Pinpoint the cell where the given text exists, returning its (x, y) midpoint coordinate. 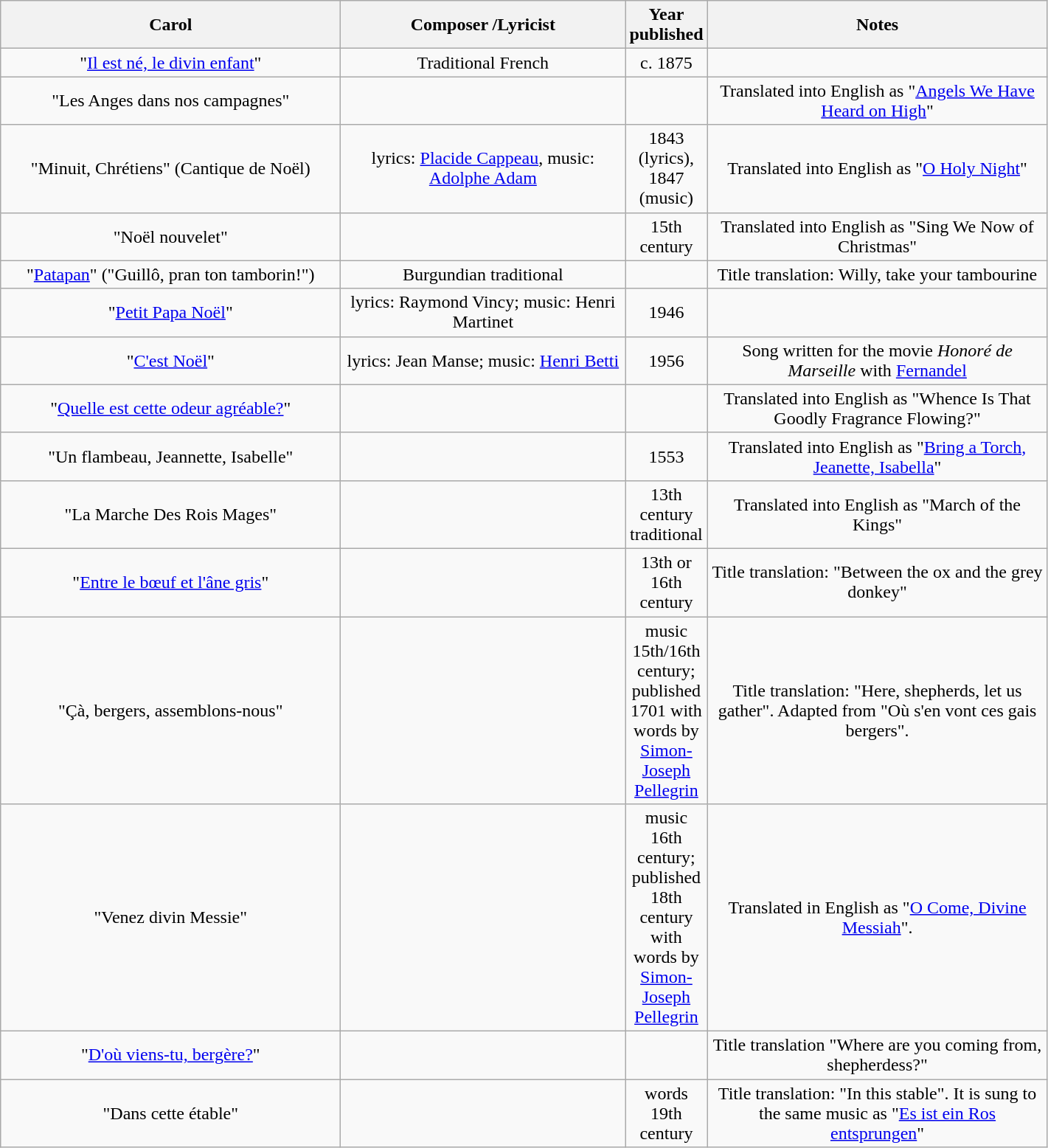
15th century (667, 236)
Translated into English as "O Holy Night" (878, 168)
Translated into English as "March of the Kings" (878, 514)
lyrics: Raymond Vincy; music: Henri Martinet (483, 313)
Title translation: "In this stable". It is sung to the same music as "Es ist ein Ros entsprungen" (878, 1113)
13th or 16th century (667, 582)
music 16th century; published 18th century with words by Simon-Joseph Pellegrin (667, 918)
words 19th century (667, 1113)
"Venez divin Messie" (171, 918)
"Quelle est cette odeur agréable?" (171, 409)
"Çà, bergers, assemblons-nous" (171, 710)
Carol (171, 25)
Translated into English as "Sing We Now of Christmas" (878, 236)
"C'est Noël" (171, 360)
"Petit Papa Noël" (171, 313)
lyrics: Placide Cappeau, music: Adolphe Adam (483, 168)
"Il est né, le divin enfant" (171, 63)
"Minuit, Chrétiens" (Cantique de Noël) (171, 168)
Notes (878, 25)
Composer /Lyricist (483, 25)
13th century traditional (667, 514)
"D'où viens-tu, bergère?" (171, 1055)
"Dans cette étable" (171, 1113)
"La Marche Des Rois Mages" (171, 514)
music 15th/16th century; published 1701 with words by Simon-Joseph Pellegrin (667, 710)
Translated in English as "O Come, Divine Messiah". (878, 918)
lyrics: Jean Manse; music: Henri Betti (483, 360)
Year published (667, 25)
Translated into English as "Bring a Torch, Jeanette, Isabella" (878, 456)
Title translation "Where are you coming from, shepherdess?" (878, 1055)
Burgundian traditional (483, 274)
"Noël nouvelet" (171, 236)
"Un flambeau, Jeannette, Isabelle" (171, 456)
"Les Anges dans nos campagnes" (171, 100)
1843 (lyrics), 1847 (music) (667, 168)
Traditional French (483, 63)
Song written for the movie Honoré de Marseille with Fernandel (878, 360)
1553 (667, 456)
1956 (667, 360)
Title translation: Willy, take your tambourine (878, 274)
Translated into English as "Angels We Have Heard on High" (878, 100)
"Patapan" ("Guillô, pran ton tamborin!") (171, 274)
c. 1875 (667, 63)
1946 (667, 313)
"Entre le bœuf et l'âne gris" (171, 582)
Title translation: "Between the ox and the grey donkey" (878, 582)
Translated into English as "Whence Is That Goodly Fragrance Flowing?" (878, 409)
Title translation: "Here, shepherds, let us gather". Adapted from "Où s'en vont ces gais bergers". (878, 710)
